Search for the cell housing the specified text and yield its [X, Y] center coordinate. 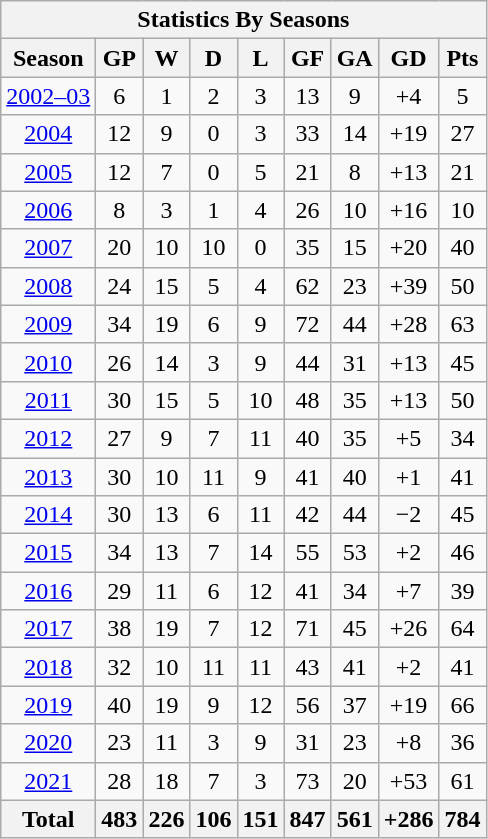
62 [308, 286]
2017 [48, 629]
2007 [48, 248]
847 [308, 819]
2015 [48, 553]
2 [214, 96]
36 [462, 743]
−2 [408, 515]
18 [166, 781]
24 [120, 286]
784 [462, 819]
2020 [48, 743]
+16 [408, 210]
483 [120, 819]
72 [308, 324]
Total [48, 819]
GF [308, 58]
W [166, 58]
43 [308, 667]
2021 [48, 781]
2013 [48, 477]
2008 [48, 286]
64 [462, 629]
Statistics By Seasons [244, 20]
151 [260, 819]
Season [48, 58]
2016 [48, 591]
GD [408, 58]
+39 [408, 286]
61 [462, 781]
+53 [408, 781]
D [214, 58]
42 [308, 515]
2010 [48, 362]
+1 [408, 477]
2011 [48, 400]
2009 [48, 324]
+28 [408, 324]
+8 [408, 743]
Pts [462, 58]
GP [120, 58]
+5 [408, 438]
2019 [48, 705]
46 [462, 553]
+20 [408, 248]
48 [308, 400]
2012 [48, 438]
33 [308, 134]
55 [308, 553]
2018 [48, 667]
73 [308, 781]
53 [354, 553]
106 [214, 819]
37 [354, 705]
226 [166, 819]
2014 [48, 515]
38 [120, 629]
71 [308, 629]
28 [120, 781]
+26 [408, 629]
2004 [48, 134]
63 [462, 324]
29 [120, 591]
+286 [408, 819]
2006 [48, 210]
+7 [408, 591]
32 [120, 667]
L [260, 58]
66 [462, 705]
+4 [408, 96]
39 [462, 591]
561 [354, 819]
2002–03 [48, 96]
2005 [48, 172]
GA [354, 58]
56 [308, 705]
